Determine the [X, Y] coordinate at the center of the cell enclosing the given text.  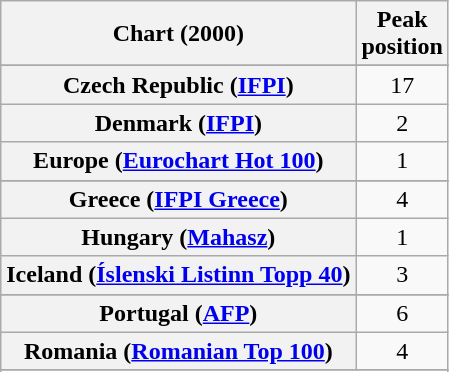
Denmark (IFPI) [178, 123]
3 [402, 275]
2 [402, 123]
Portugal (AFP) [178, 313]
Peakposition [402, 34]
Europe (Eurochart Hot 100) [178, 161]
Czech Republic (IFPI) [178, 85]
Romania (Romanian Top 100) [178, 351]
Chart (2000) [178, 34]
Iceland (Íslenski Listinn Topp 40) [178, 275]
17 [402, 85]
Hungary (Mahasz) [178, 237]
Greece (IFPI Greece) [178, 199]
6 [402, 313]
